Identify which cell holds the provided text, then report its (X, Y) central coordinate. 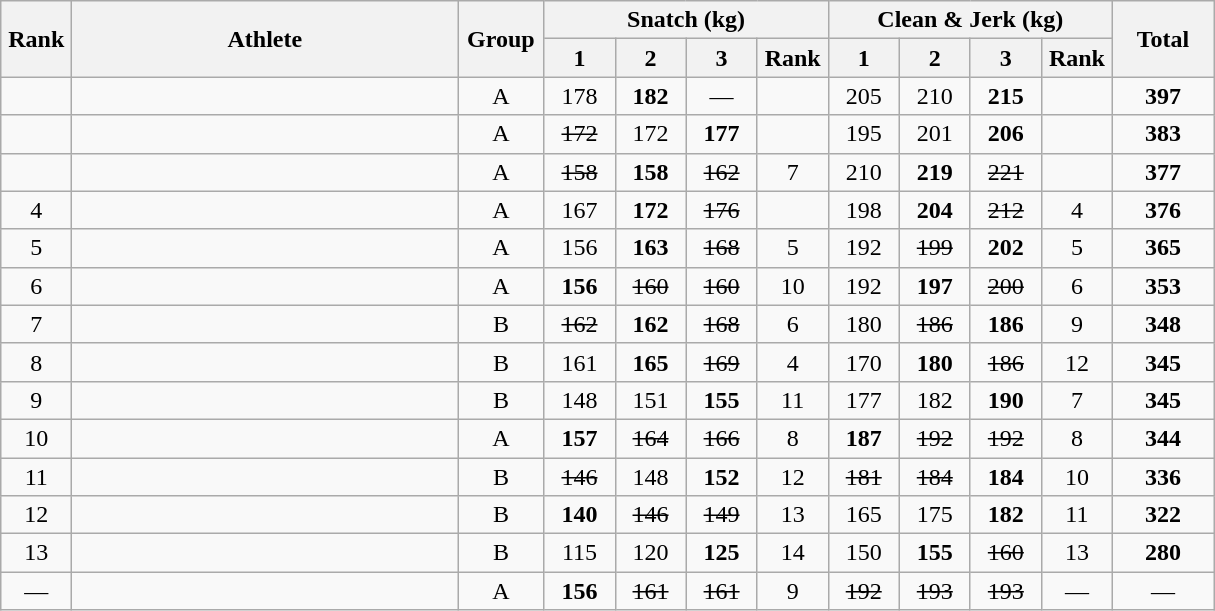
336 (1162, 477)
365 (1162, 248)
187 (864, 438)
163 (650, 248)
169 (722, 362)
383 (1162, 134)
397 (1162, 96)
215 (1006, 96)
197 (934, 286)
120 (650, 553)
201 (934, 134)
14 (792, 553)
150 (864, 553)
178 (580, 96)
167 (580, 210)
140 (580, 515)
125 (722, 553)
204 (934, 210)
280 (1162, 553)
348 (1162, 324)
Total (1162, 39)
195 (864, 134)
353 (1162, 286)
212 (1006, 210)
Athlete (265, 39)
205 (864, 96)
377 (1162, 172)
Clean & Jerk (kg) (970, 20)
Group (501, 39)
176 (722, 210)
157 (580, 438)
181 (864, 477)
166 (722, 438)
200 (1006, 286)
198 (864, 210)
322 (1162, 515)
376 (1162, 210)
206 (1006, 134)
219 (934, 172)
221 (1006, 172)
115 (580, 553)
164 (650, 438)
170 (864, 362)
152 (722, 477)
175 (934, 515)
Snatch (kg) (686, 20)
151 (650, 400)
344 (1162, 438)
190 (1006, 400)
149 (722, 515)
202 (1006, 248)
199 (934, 248)
